Locate the cell with the specified text and output its [x, y] center coordinate. 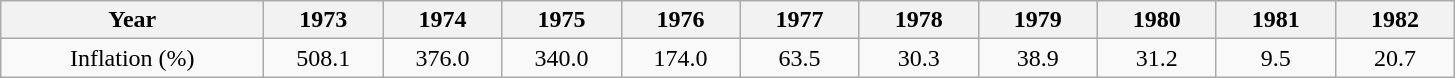
376.0 [442, 58]
1978 [918, 20]
1981 [1276, 20]
1976 [680, 20]
30.3 [918, 58]
1977 [800, 20]
38.9 [1038, 58]
20.7 [1394, 58]
1974 [442, 20]
9.5 [1276, 58]
Inflation (%) [132, 58]
1979 [1038, 20]
174.0 [680, 58]
340.0 [562, 58]
1975 [562, 20]
508.1 [324, 58]
1973 [324, 20]
Year [132, 20]
31.2 [1156, 58]
1982 [1394, 20]
1980 [1156, 20]
63.5 [800, 58]
